Locate the cell with the specified text and output its (x, y) center coordinate. 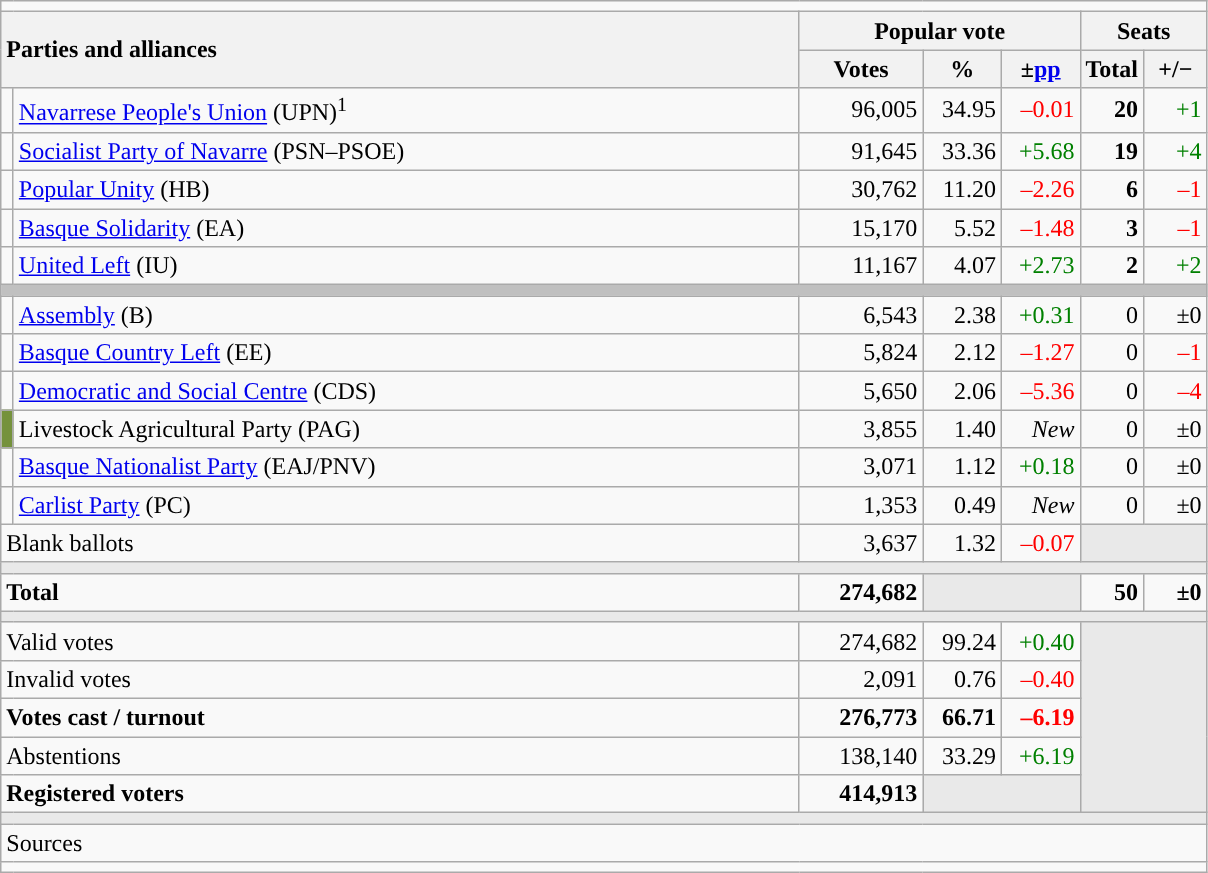
Basque Nationalist Party (EAJ/PNV) (406, 467)
+/− (1176, 69)
–2.26 (1040, 190)
99.24 (962, 641)
3,637 (861, 543)
Assembly (B) (406, 315)
Popular vote (940, 31)
–4 (1176, 391)
+4 (1176, 151)
1,353 (861, 505)
+2.73 (1040, 266)
–0.40 (1040, 679)
276,773 (861, 718)
+6.19 (1040, 756)
% (962, 69)
5,650 (861, 391)
2.12 (962, 353)
6,543 (861, 315)
2.38 (962, 315)
Popular Unity (HB) (406, 190)
33.36 (962, 151)
15,170 (861, 228)
Votes (861, 69)
Blank ballots (400, 543)
Registered voters (400, 794)
33.29 (962, 756)
±pp (1040, 69)
Carlist Party (PC) (406, 505)
5,824 (861, 353)
United Left (IU) (406, 266)
2 (1112, 266)
138,140 (861, 756)
Basque Country Left (EE) (406, 353)
66.71 (962, 718)
–5.36 (1040, 391)
1.32 (962, 543)
+5.68 (1040, 151)
11.20 (962, 190)
3,071 (861, 467)
–6.19 (1040, 718)
Basque Solidarity (EA) (406, 228)
Seats (1144, 31)
2,091 (861, 679)
5.52 (962, 228)
Navarrese People's Union (UPN)1 (406, 110)
Parties and alliances (400, 50)
96,005 (861, 110)
34.95 (962, 110)
3,855 (861, 429)
414,913 (861, 794)
Sources (604, 843)
Valid votes (400, 641)
19 (1112, 151)
50 (1112, 592)
+2 (1176, 266)
–1.27 (1040, 353)
1.40 (962, 429)
–0.01 (1040, 110)
20 (1112, 110)
+0.40 (1040, 641)
1.12 (962, 467)
4.07 (962, 266)
Votes cast / turnout (400, 718)
+0.18 (1040, 467)
0.49 (962, 505)
0.76 (962, 679)
Invalid votes (400, 679)
3 (1112, 228)
91,645 (861, 151)
2.06 (962, 391)
+0.31 (1040, 315)
Livestock Agricultural Party (PAG) (406, 429)
Socialist Party of Navarre (PSN–PSOE) (406, 151)
30,762 (861, 190)
6 (1112, 190)
Abstentions (400, 756)
–1.48 (1040, 228)
+1 (1176, 110)
Democratic and Social Centre (CDS) (406, 391)
11,167 (861, 266)
–0.07 (1040, 543)
